For the text-containing cell, return its midpoint in (x, y) coordinate format. 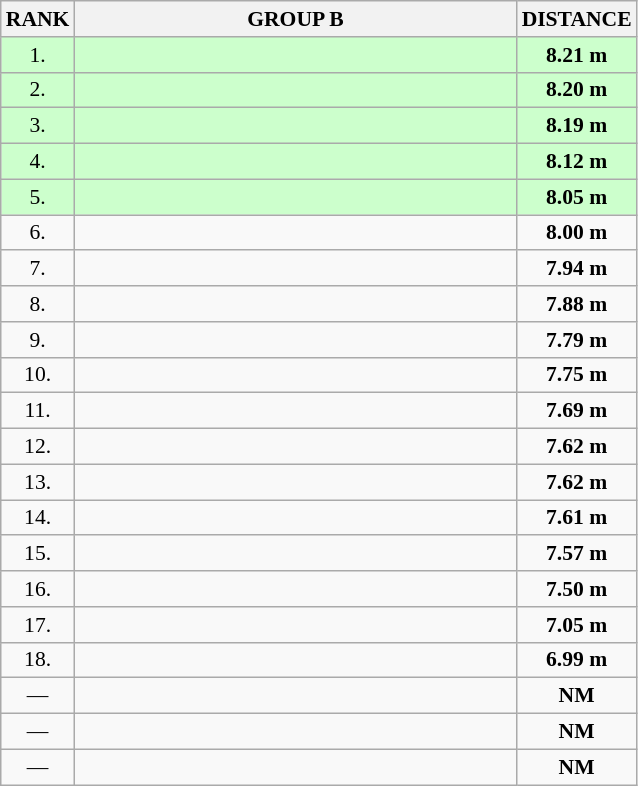
5. (38, 197)
4. (38, 162)
7.75 m (577, 375)
7.88 m (577, 304)
RANK (38, 19)
8.00 m (577, 233)
11. (38, 411)
7.05 m (577, 625)
7.69 m (577, 411)
8.12 m (577, 162)
9. (38, 340)
7.57 m (577, 554)
7.94 m (577, 269)
8. (38, 304)
8.21 m (577, 55)
14. (38, 518)
7.50 m (577, 589)
17. (38, 625)
8.19 m (577, 126)
16. (38, 589)
1. (38, 55)
15. (38, 554)
6. (38, 233)
7.79 m (577, 340)
7.61 m (577, 518)
13. (38, 482)
2. (38, 90)
6.99 m (577, 660)
8.20 m (577, 90)
10. (38, 375)
12. (38, 447)
3. (38, 126)
7. (38, 269)
8.05 m (577, 197)
18. (38, 660)
DISTANCE (577, 19)
GROUP B (295, 19)
